From the cell containing the given text, extract its center point as [x, y] coordinate. 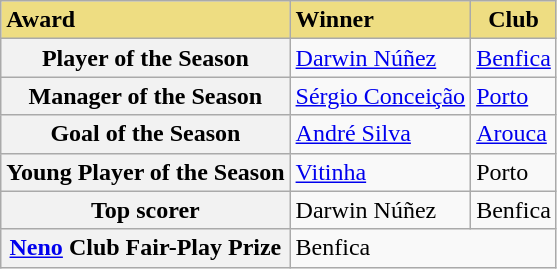
Player of the Season [146, 58]
Winner [380, 20]
Manager of the Season [146, 96]
Top scorer [146, 210]
Goal of the Season [146, 134]
Award [146, 20]
André Silva [380, 134]
Young Player of the Season [146, 172]
Vitinha [380, 172]
Sérgio Conceição [380, 96]
Neno Club Fair-Play Prize [146, 248]
Club [514, 20]
Arouca [514, 134]
